Find where the given text appears and provide that cell's center as [x, y] coordinate. 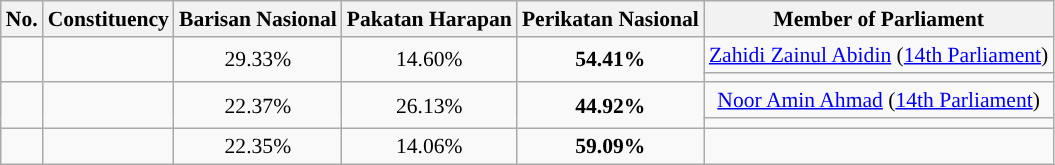
29.33% [258, 60]
Zahidi Zainul Abidin (14th Parliament) [878, 55]
No. [22, 19]
Barisan Nasional [258, 19]
Constituency [108, 19]
Pakatan Harapan [430, 19]
Member of Parliament [878, 19]
22.35% [258, 146]
Perikatan Nasional [610, 19]
26.13% [430, 106]
54.41% [610, 60]
59.09% [610, 146]
14.06% [430, 146]
14.60% [430, 60]
44.92% [610, 106]
22.37% [258, 106]
Noor Amin Ahmad (14th Parliament) [878, 101]
